From the cell containing the given text, extract its center point as [X, Y] coordinate. 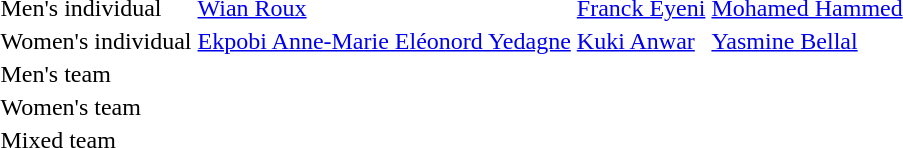
Ekpobi Anne-Marie Eléonord Yedagne [384, 41]
Kuki Anwar [641, 41]
